Provide the (X, Y) coordinate of the cell's center where the given text is located.  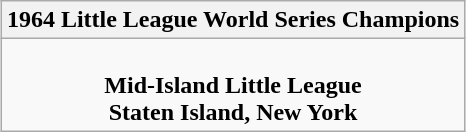
Mid-Island Little LeagueStaten Island, New York (232, 85)
1964 Little League World Series Champions (232, 20)
